Return the [X, Y] coordinate for the center point of the cell that contains the specified text.  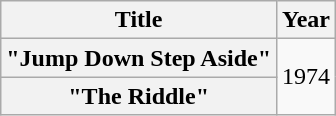
1974 [306, 77]
Title [139, 20]
"Jump Down Step Aside" [139, 58]
"The Riddle" [139, 96]
Year [306, 20]
